Scan for the cell matching the given text and deliver its [X, Y] coordinate at center. 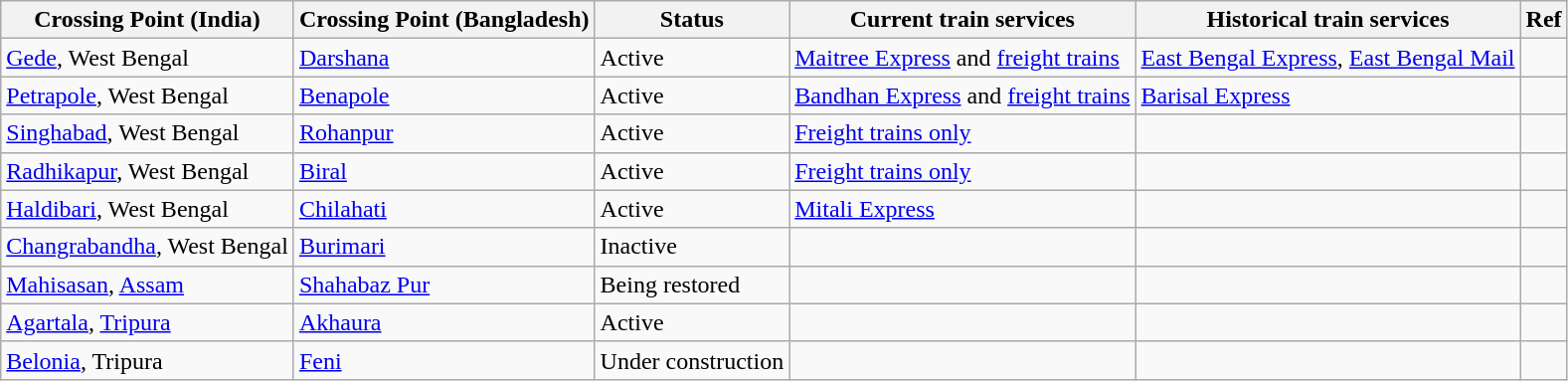
East Bengal Express, East Bengal Mail [1328, 58]
Darshana [443, 58]
Agartala, Tripura [147, 322]
Radhikapur, West Bengal [147, 171]
Bandhan Express and freight trains [962, 95]
Feni [443, 360]
Being restored [692, 285]
Under construction [692, 360]
Historical train services [1328, 20]
Mitali Express [962, 209]
Inactive [692, 247]
Crossing Point (Bangladesh) [443, 20]
Haldibari, West Bengal [147, 209]
Petrapole, West Bengal [147, 95]
Current train services [962, 20]
Barisal Express [1328, 95]
Shahabaz Pur [443, 285]
Rohanpur [443, 133]
Maitree Express and freight trains [962, 58]
Mahisasan, Assam [147, 285]
Akhaura [443, 322]
Biral [443, 171]
Status [692, 20]
Benapole [443, 95]
Gede, West Bengal [147, 58]
Ref [1543, 20]
Singhabad, West Bengal [147, 133]
Crossing Point (India) [147, 20]
Changrabandha, West Bengal [147, 247]
Burimari [443, 247]
Belonia, Tripura [147, 360]
Chilahati [443, 209]
